Provide the [x, y] coordinate of the cell's center where the given text is located.  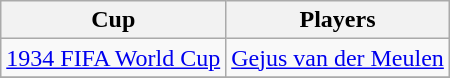
1934 FIFA World Cup [114, 58]
Gejus van der Meulen [338, 58]
Cup [114, 20]
Players [338, 20]
